Pinpoint the cell where the given text exists, returning its (x, y) midpoint coordinate. 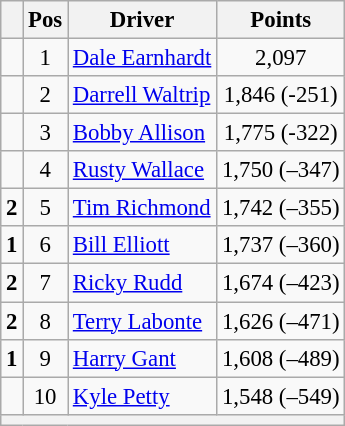
Rusty Wallace (142, 170)
Terry Labonte (142, 321)
8 (46, 321)
Dale Earnhardt (142, 58)
Kyle Petty (142, 396)
1,548 (–549) (281, 396)
Tim Richmond (142, 208)
Bobby Allison (142, 133)
1,626 (–471) (281, 321)
Driver (142, 20)
Pos (46, 20)
1,608 (–489) (281, 358)
1,674 (–423) (281, 283)
3 (46, 133)
1,775 (-322) (281, 133)
Ricky Rudd (142, 283)
1,750 (–347) (281, 170)
10 (46, 396)
1,737 (–360) (281, 245)
Bill Elliott (142, 245)
Darrell Waltrip (142, 95)
6 (46, 245)
Harry Gant (142, 358)
9 (46, 358)
7 (46, 283)
Points (281, 20)
5 (46, 208)
2,097 (281, 58)
1,846 (-251) (281, 95)
1,742 (–355) (281, 208)
4 (46, 170)
